Return (x, y) of the center of cell containing provided text 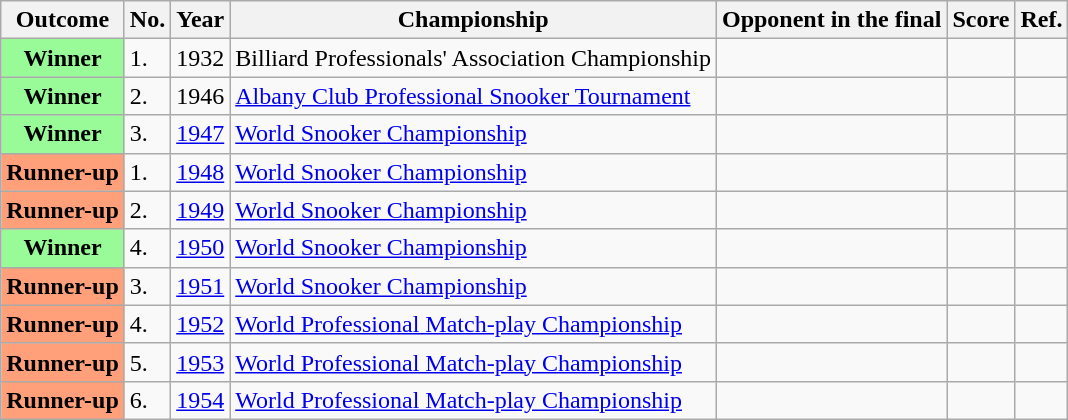
Opponent in the final (831, 20)
5. (147, 362)
1952 (200, 324)
1932 (200, 58)
1946 (200, 96)
6. (147, 400)
1953 (200, 362)
Ref. (1042, 20)
1950 (200, 248)
Billiard Professionals' Association Championship (474, 58)
1951 (200, 286)
Year (200, 20)
Championship (474, 20)
Outcome (63, 20)
No. (147, 20)
1948 (200, 172)
Albany Club Professional Snooker Tournament (474, 96)
1947 (200, 134)
1949 (200, 210)
Score (981, 20)
1954 (200, 400)
